Extract the (x, y) coordinate from the center of the cell holding the provided text.  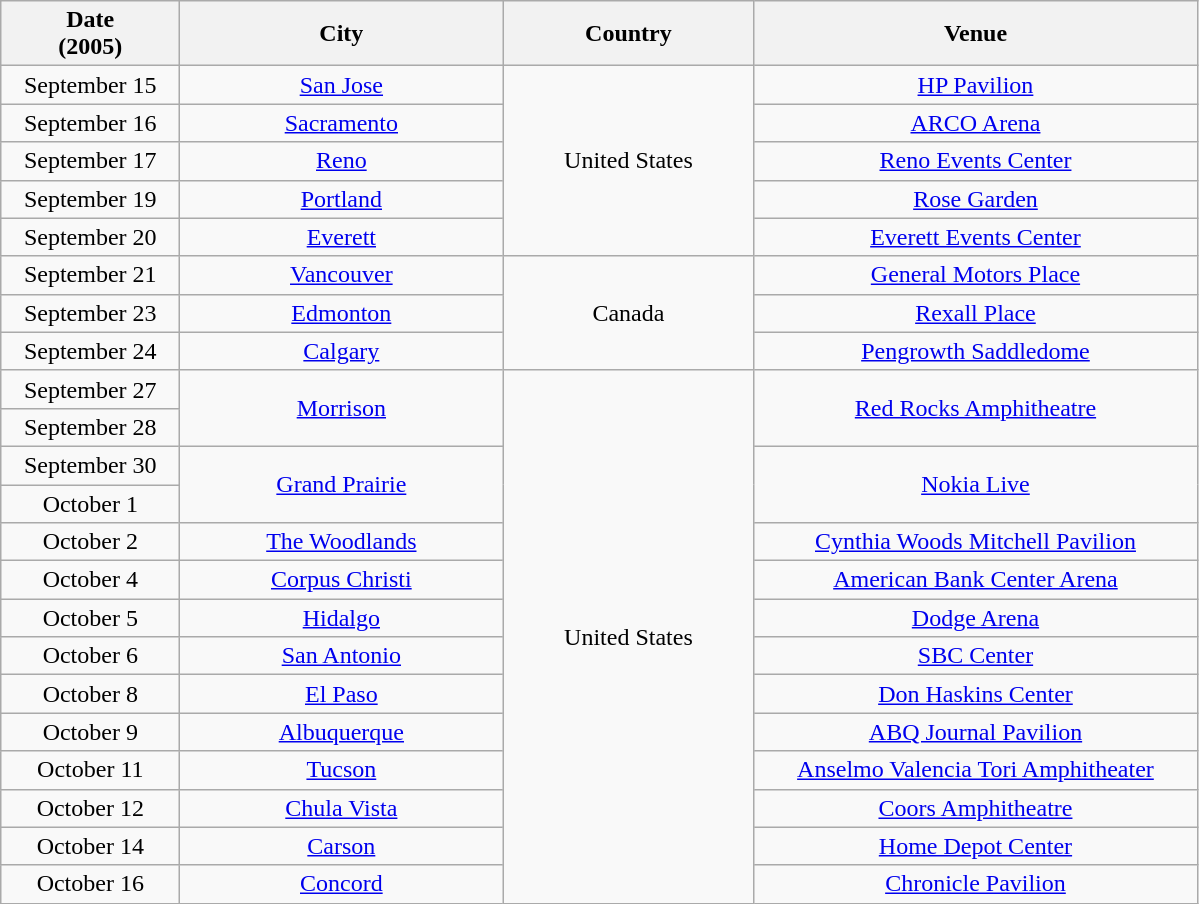
Everett Events Center (976, 237)
Canada (628, 313)
Home Depot Center (976, 846)
October 1 (90, 503)
October 12 (90, 808)
Don Haskins Center (976, 694)
October 5 (90, 618)
Anselmo Valencia Tori Amphitheater (976, 770)
October 14 (90, 846)
October 9 (90, 732)
Hidalgo (342, 618)
San Jose (342, 85)
September 19 (90, 199)
SBC Center (976, 656)
Rose Garden (976, 199)
American Bank Center Arena (976, 580)
Cynthia Woods Mitchell Pavilion (976, 542)
Nokia Live (976, 484)
September 16 (90, 123)
El Paso (342, 694)
San Antonio (342, 656)
October 2 (90, 542)
Tucson (342, 770)
Everett (342, 237)
September 21 (90, 275)
Corpus Christi (342, 580)
October 4 (90, 580)
Dodge Arena (976, 618)
General Motors Place (976, 275)
September 28 (90, 427)
Carson (342, 846)
Grand Prairie (342, 484)
Albuquerque (342, 732)
September 27 (90, 389)
Chula Vista (342, 808)
Concord (342, 884)
Chronicle Pavilion (976, 884)
ABQ Journal Pavilion (976, 732)
September 30 (90, 465)
September 23 (90, 313)
The Woodlands (342, 542)
HP Pavilion (976, 85)
September 15 (90, 85)
Coors Amphitheatre (976, 808)
Red Rocks Amphitheatre (976, 408)
September 20 (90, 237)
Country (628, 34)
Rexall Place (976, 313)
Calgary (342, 351)
October 11 (90, 770)
Reno Events Center (976, 161)
Pengrowth Saddledome (976, 351)
Vancouver (342, 275)
City (342, 34)
Date(2005) (90, 34)
Reno (342, 161)
Edmonton (342, 313)
Morrison (342, 408)
October 8 (90, 694)
Portland (342, 199)
ARCO Arena (976, 123)
October 6 (90, 656)
Sacramento (342, 123)
October 16 (90, 884)
Venue (976, 34)
September 17 (90, 161)
September 24 (90, 351)
